Capture the cell that displays the provided text and extract its (X, Y) central coordinate. 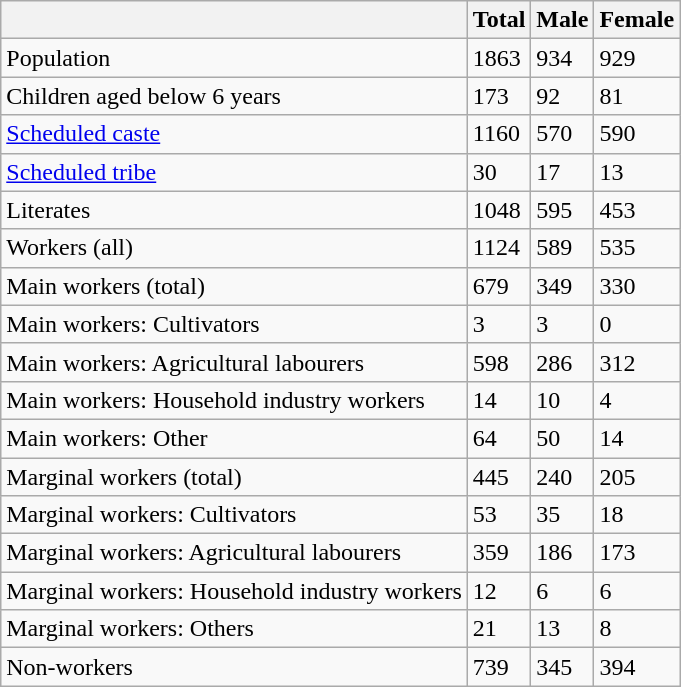
53 (499, 515)
679 (499, 286)
330 (637, 286)
595 (562, 210)
Marginal workers: Household industry workers (234, 591)
929 (637, 58)
Scheduled caste (234, 134)
Main workers: Other (234, 438)
535 (637, 248)
345 (562, 667)
17 (562, 172)
0 (637, 324)
Male (562, 20)
35 (562, 515)
64 (499, 438)
570 (562, 134)
Scheduled tribe (234, 172)
453 (637, 210)
21 (499, 629)
50 (562, 438)
Total (499, 20)
Marginal workers: Cultivators (234, 515)
286 (562, 362)
739 (499, 667)
8 (637, 629)
4 (637, 400)
Female (637, 20)
12 (499, 591)
Literates (234, 210)
312 (637, 362)
1048 (499, 210)
Workers (all) (234, 248)
598 (499, 362)
Population (234, 58)
10 (562, 400)
Main workers: Agricultural labourers (234, 362)
92 (562, 96)
590 (637, 134)
589 (562, 248)
240 (562, 477)
1160 (499, 134)
394 (637, 667)
1124 (499, 248)
1863 (499, 58)
18 (637, 515)
Marginal workers: Others (234, 629)
Non-workers (234, 667)
Marginal workers (total) (234, 477)
445 (499, 477)
Children aged below 6 years (234, 96)
205 (637, 477)
Main workers: Household industry workers (234, 400)
30 (499, 172)
Main workers (total) (234, 286)
349 (562, 286)
Main workers: Cultivators (234, 324)
359 (499, 553)
934 (562, 58)
Marginal workers: Agricultural labourers (234, 553)
186 (562, 553)
81 (637, 96)
